For the text-containing cell, return its midpoint in [x, y] coordinate format. 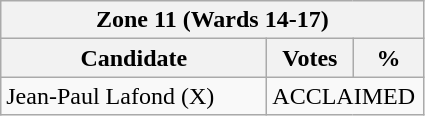
% [388, 58]
Votes [310, 58]
ACCLAIMED [346, 96]
Zone 11 (Wards 14-17) [212, 20]
Jean-Paul Lafond (X) [134, 96]
Candidate [134, 58]
